Capture the cell that displays the provided text and extract its (x, y) central coordinate. 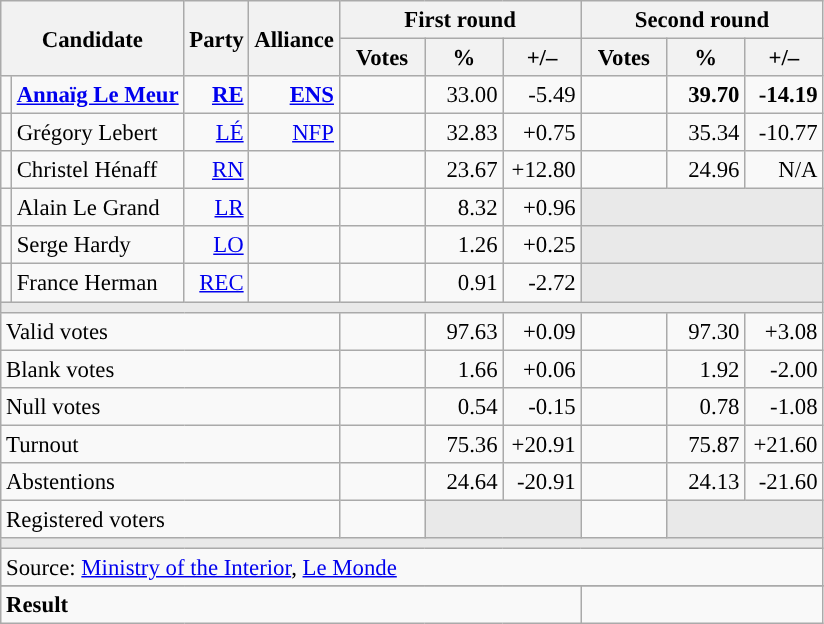
Result (291, 605)
LO (216, 245)
+0.25 (542, 245)
Candidate (92, 38)
-10.77 (784, 133)
24.13 (706, 482)
75.36 (464, 444)
Alliance (294, 38)
Christel Hénaff (98, 170)
+12.80 (542, 170)
8.32 (464, 208)
75.87 (706, 444)
+3.08 (784, 331)
-2.72 (542, 283)
NFP (294, 133)
Valid votes (170, 331)
LÉ (216, 133)
REC (216, 283)
-20.91 (542, 482)
France Herman (98, 283)
Grégory Lebert (98, 133)
-2.00 (784, 369)
32.83 (464, 133)
Null votes (170, 406)
24.96 (706, 170)
-5.49 (542, 95)
+0.75 (542, 133)
Serge Hardy (98, 245)
LR (216, 208)
ENS (294, 95)
-1.08 (784, 406)
1.26 (464, 245)
97.30 (706, 331)
0.91 (464, 283)
+20.91 (542, 444)
-14.19 (784, 95)
Annaïg Le Meur (98, 95)
23.67 (464, 170)
Registered voters (170, 519)
Second round (702, 20)
+0.96 (542, 208)
1.66 (464, 369)
Turnout (170, 444)
Blank votes (170, 369)
RE (216, 95)
+0.06 (542, 369)
Source: Ministry of the Interior, Le Monde (412, 567)
0.54 (464, 406)
Abstentions (170, 482)
-0.15 (542, 406)
0.78 (706, 406)
+0.09 (542, 331)
Party (216, 38)
24.64 (464, 482)
Alain Le Grand (98, 208)
RN (216, 170)
39.70 (706, 95)
First round (460, 20)
33.00 (464, 95)
N/A (784, 170)
1.92 (706, 369)
+21.60 (784, 444)
97.63 (464, 331)
35.34 (706, 133)
-21.60 (784, 482)
